Extract the [X, Y] coordinate from the center of the cell holding the provided text.  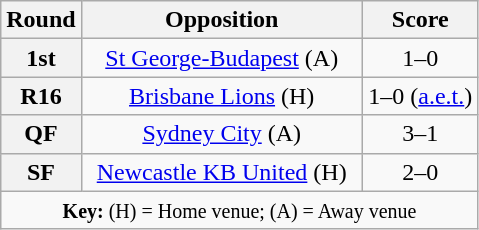
Score [420, 20]
St George-Budapest (A) [222, 58]
Sydney City (A) [222, 134]
Opposition [222, 20]
1st [41, 58]
Newcastle KB United (H) [222, 172]
SF [41, 172]
Key: (H) = Home venue; (A) = Away venue [240, 210]
3–1 [420, 134]
R16 [41, 96]
1–0 (a.e.t.) [420, 96]
Round [41, 20]
QF [41, 134]
2–0 [420, 172]
1–0 [420, 58]
Brisbane Lions (H) [222, 96]
